Capture the cell that displays the provided text and extract its [X, Y] central coordinate. 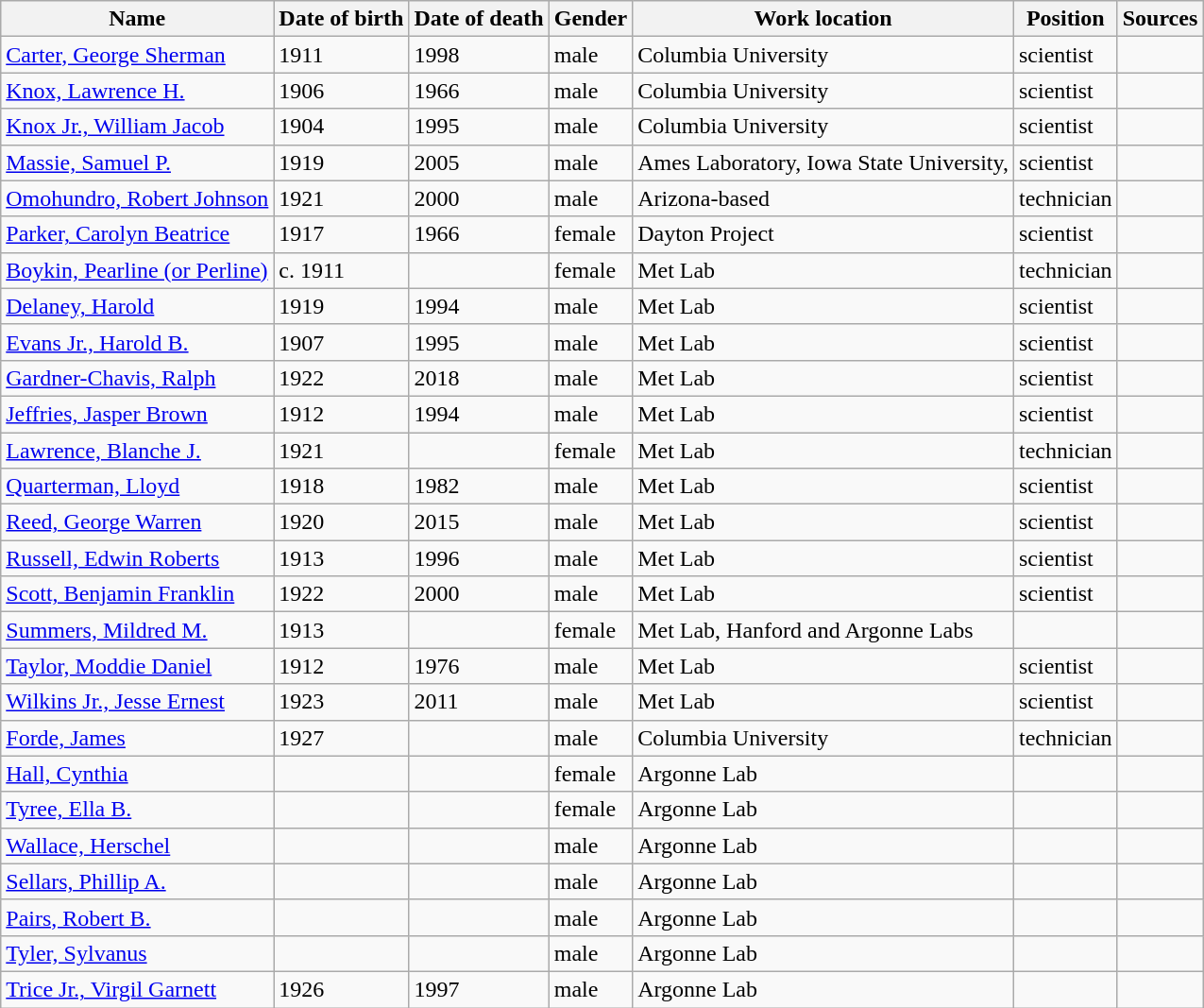
Dayton Project [823, 234]
Wallace, Herschel [138, 846]
Quarterman, Lloyd [138, 487]
Reed, George Warren [138, 522]
Name [138, 19]
2018 [479, 378]
Pairs, Robert B. [138, 917]
Boykin, Pearline (or Perline) [138, 270]
2011 [479, 702]
Gardner-Chavis, Ralph [138, 378]
Ames Laboratory, Iowa State University, [823, 162]
Work location [823, 19]
Lawrence, Blanche J. [138, 451]
Arizona-based [823, 198]
1904 [342, 127]
Carter, George Sherman [138, 55]
Sellars, Phillip A. [138, 881]
Russell, Edwin Roberts [138, 558]
Gender [590, 19]
1982 [479, 487]
Tyree, Ella B. [138, 810]
Date of birth [342, 19]
1920 [342, 522]
Date of death [479, 19]
Position [1065, 19]
1998 [479, 55]
1917 [342, 234]
2015 [479, 522]
1918 [342, 487]
Trice Jr., Virgil Garnett [138, 989]
Forde, James [138, 738]
Parker, Carolyn Beatrice [138, 234]
1926 [342, 989]
Met Lab, Hanford and Argonne Labs [823, 630]
Delaney, Harold [138, 306]
1906 [342, 91]
Tyler, Sylvanus [138, 953]
Scott, Benjamin Franklin [138, 594]
1976 [479, 666]
1997 [479, 989]
1911 [342, 55]
c. 1911 [342, 270]
Omohundro, Robert Johnson [138, 198]
Knox Jr., William Jacob [138, 127]
Wilkins Jr., Jesse Ernest [138, 702]
Massie, Samuel P. [138, 162]
Taylor, Moddie Daniel [138, 666]
Summers, Mildred M. [138, 630]
Jeffries, Jasper Brown [138, 414]
2005 [479, 162]
1923 [342, 702]
Hall, Cynthia [138, 774]
1907 [342, 342]
1927 [342, 738]
Knox, Lawrence H. [138, 91]
1996 [479, 558]
Evans Jr., Harold B. [138, 342]
Sources [1160, 19]
